Search for the cell housing the specified text and yield its (x, y) center coordinate. 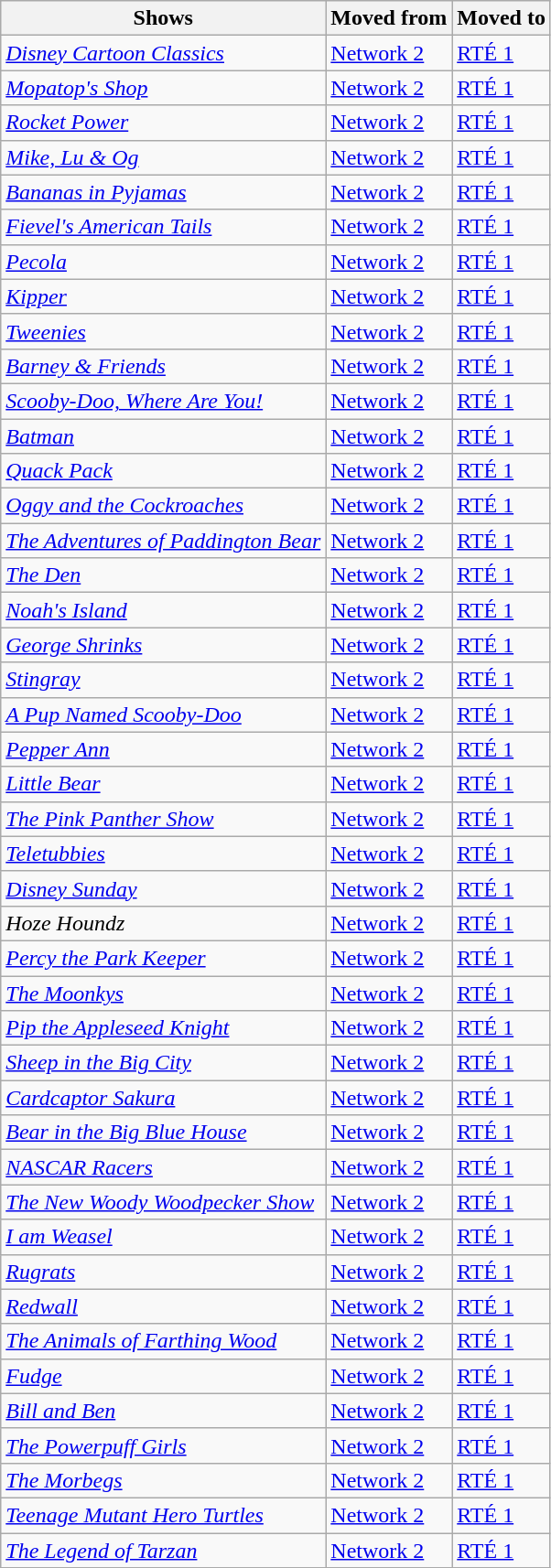
The Pink Panther Show (163, 819)
Bill and Ben (163, 1411)
Fudge (163, 1376)
Quack Pack (163, 471)
Mopatop's Shop (163, 88)
I am Weasel (163, 1237)
Pepper Ann (163, 749)
Stingray (163, 680)
The Legend of Tarzan (163, 1551)
Rocket Power (163, 123)
The Den (163, 575)
Little Bear (163, 784)
Kipper (163, 296)
NASCAR Racers (163, 1167)
The Moonkys (163, 993)
Hoze Houndz (163, 923)
The Animals of Farthing Wood (163, 1341)
Teenage Mutant Hero Turtles (163, 1515)
Rugrats (163, 1272)
Moved from (389, 18)
Mike, Lu & Og (163, 157)
Shows (163, 18)
Batman (163, 436)
Cardcaptor Sakura (163, 1098)
Tweenies (163, 331)
The Morbegs (163, 1480)
Oggy and the Cockroaches (163, 506)
Moved to (502, 18)
The Adventures of Paddington Bear (163, 541)
Disney Cartoon Classics (163, 53)
Disney Sunday (163, 888)
George Shrinks (163, 645)
Barney & Friends (163, 366)
Fievel's American Tails (163, 227)
Noah's Island (163, 610)
Pip the Appleseed Knight (163, 1028)
Percy the Park Keeper (163, 958)
Pecola (163, 262)
Bananas in Pyjamas (163, 192)
Scooby-Doo, Where Are You! (163, 401)
Sheep in the Big City (163, 1063)
A Pup Named Scooby-Doo (163, 714)
Redwall (163, 1306)
The Powerpuff Girls (163, 1445)
Bear in the Big Blue House (163, 1133)
Teletubbies (163, 854)
The New Woody Woodpecker Show (163, 1202)
